Extract the (x, y) coordinate from the center of the cell holding the provided text.  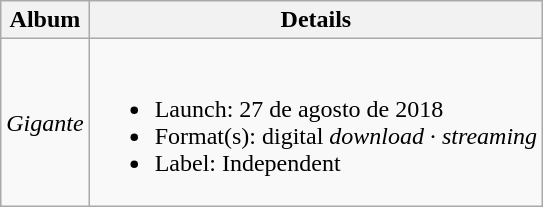
Gigante (45, 122)
Details (316, 20)
Album (45, 20)
Launch: 27 de agosto de 2018Format(s): digital download · streamingLabel: Independent (316, 122)
